Scan for the cell matching the given text and deliver its (X, Y) coordinate at center. 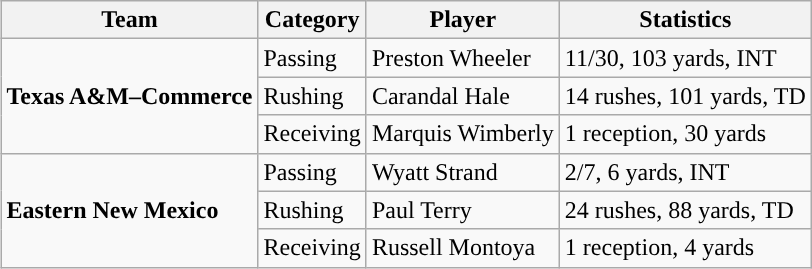
24 rushes, 88 yards, TD (685, 210)
Marquis Wimberly (462, 134)
1 reception, 4 yards (685, 248)
Texas A&M–Commerce (130, 96)
1 reception, 30 yards (685, 134)
Russell Montoya (462, 248)
Statistics (685, 20)
Paul Terry (462, 210)
Category (312, 20)
Carandal Hale (462, 96)
Team (130, 20)
Preston Wheeler (462, 58)
11/30, 103 yards, INT (685, 58)
Eastern New Mexico (130, 210)
14 rushes, 101 yards, TD (685, 96)
Wyatt Strand (462, 172)
Player (462, 20)
2/7, 6 yards, INT (685, 172)
